Pinpoint the cell where the given text exists, returning its [x, y] midpoint coordinate. 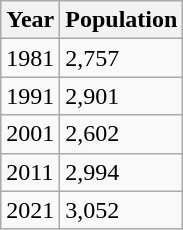
1991 [30, 96]
1981 [30, 58]
Year [30, 20]
2,602 [122, 134]
Population [122, 20]
2011 [30, 172]
2001 [30, 134]
2,994 [122, 172]
2,757 [122, 58]
3,052 [122, 210]
2021 [30, 210]
2,901 [122, 96]
